Extract the (x, y) coordinate from the center of the cell holding the provided text.  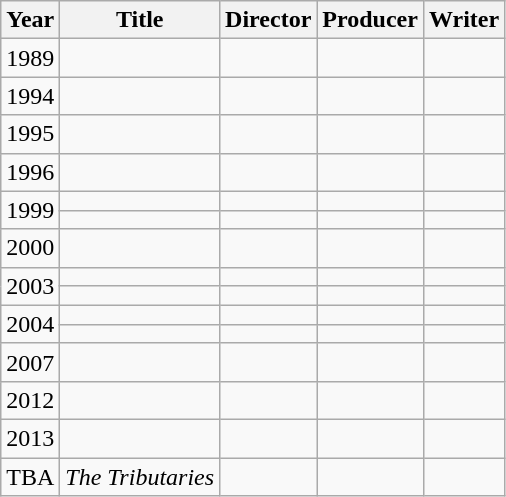
Director (268, 20)
2003 (30, 286)
1999 (30, 210)
2000 (30, 248)
1994 (30, 96)
2013 (30, 438)
2007 (30, 362)
Year (30, 20)
Producer (370, 20)
The Tributaries (140, 477)
2012 (30, 400)
1996 (30, 172)
2004 (30, 324)
1995 (30, 134)
TBA (30, 477)
1989 (30, 58)
Title (140, 20)
Writer (464, 20)
